Pinpoint the cell where the given text exists, returning its [X, Y] midpoint coordinate. 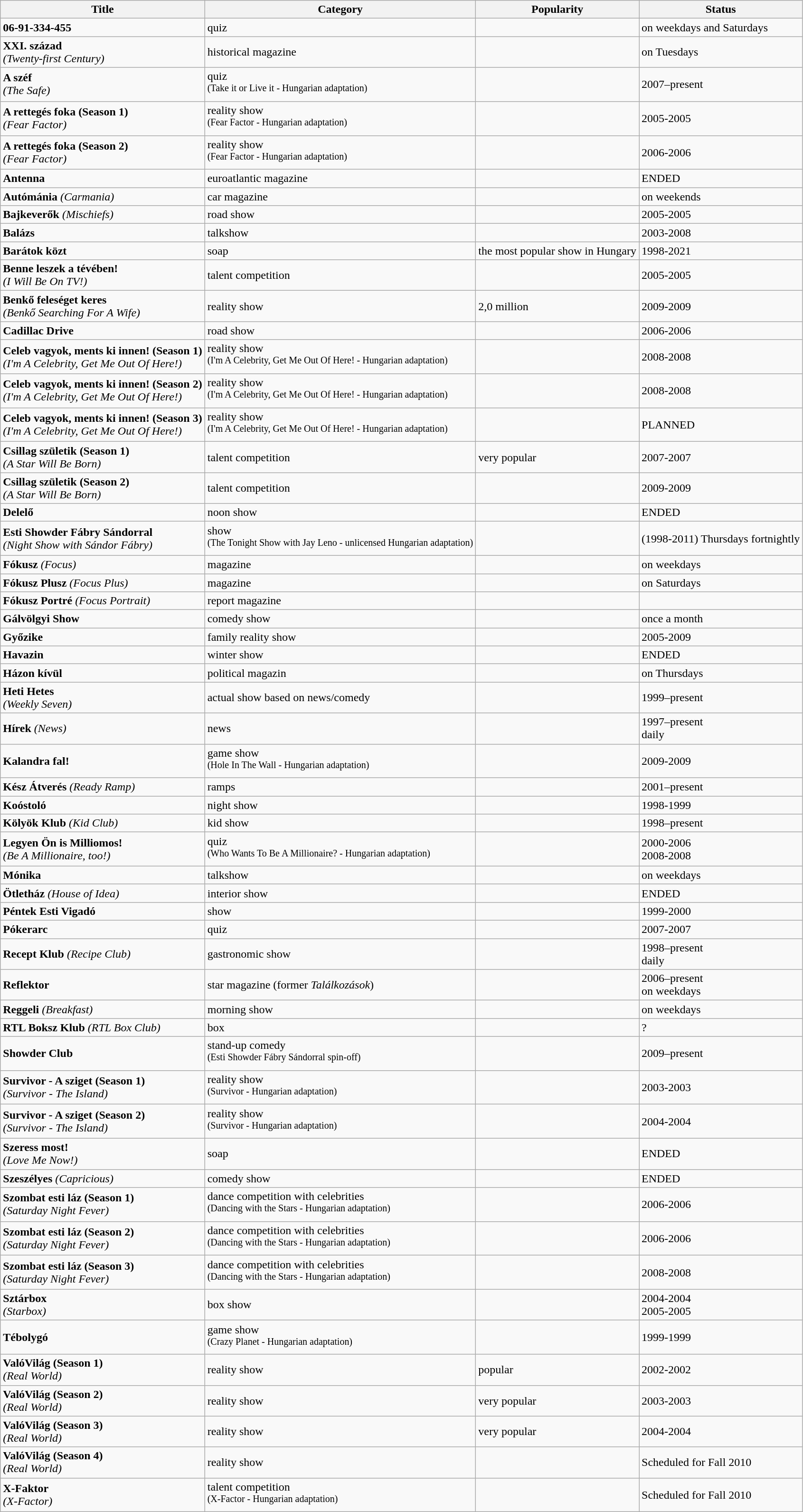
Szeress most!(Love Me Now!) [103, 1154]
RTL Boksz Klub (RTL Box Club) [103, 1027]
Csillag születik (Season 2)(A Star Will Be Born) [103, 488]
Házon kívül [103, 673]
Fókusz Portré (Focus Portrait) [103, 601]
? [721, 1027]
X-Faktor(X-Factor) [103, 1495]
2006–presenton weekdays [721, 985]
Balázs [103, 233]
1999–present [721, 697]
1999-1999 [721, 1337]
Koóstoló [103, 805]
Hírek (News) [103, 729]
quiz(Who Wants To Be A Millionaire? - Hungarian adaptation) [340, 849]
1998-2021 [721, 251]
Esti Showder Fábry Sándorral(Night Show with Sándor Fábry) [103, 539]
on Tuesdays [721, 52]
show [340, 911]
2002-2002 [721, 1370]
Reflektor [103, 985]
A rettegés foka (Season 2)(Fear Factor) [103, 152]
ValóVilág (Season 2)(Real World) [103, 1400]
Survivor - A sziget (Season 1)(Survivor - The Island) [103, 1087]
Delelő [103, 513]
family reality show [340, 637]
Autómánia (Carmania) [103, 197]
Bajkeverők (Mischiefs) [103, 215]
Celeb vagyok, ments ki innen! (Season 3)(I'm A Celebrity, Get Me Out Of Here!) [103, 425]
on weekends [721, 197]
Celeb vagyok, ments ki innen! (Season 2)(I'm A Celebrity, Get Me Out Of Here!) [103, 391]
on weekdays and Saturdays [721, 28]
on Thursdays [721, 673]
Sztárbox(Starbox) [103, 1304]
gastronomic show [340, 954]
Antenna [103, 179]
kid show [340, 823]
Szombat esti láz (Season 1)(Saturday Night Fever) [103, 1205]
euroatlantic magazine [340, 179]
2003-2008 [721, 233]
quiz(Take it or Live it - Hungarian adaptation) [340, 85]
show(The Tonight Show with Jay Leno - unlicensed Hungarian adaptation) [340, 539]
2005-2009 [721, 637]
stand-up comedy(Esti Showder Fábry Sándorral spin-off) [340, 1054]
Mónika [103, 875]
Szombat esti láz (Season 2)(Saturday Night Fever) [103, 1238]
A széf(The Safe) [103, 85]
Category [340, 10]
ValóVilág (Season 3)(Real World) [103, 1432]
1998-1999 [721, 805]
historical magazine [340, 52]
ValóVilág (Season 1)(Real World) [103, 1370]
Reggeli (Breakfast) [103, 1009]
Fókusz Plusz (Focus Plus) [103, 583]
car magazine [340, 197]
A rettegés foka (Season 1)(Fear Factor) [103, 118]
1998–present [721, 823]
ramps [340, 787]
interior show [340, 893]
Csillag születik (Season 1)(A Star Will Be Born) [103, 457]
Fókusz (Focus) [103, 565]
Kölyök Klub (Kid Club) [103, 823]
report magazine [340, 601]
Ötletház (House of Idea) [103, 893]
(1998-2011) Thursdays fortnightly [721, 539]
06-91-334-455 [103, 28]
Status [721, 10]
Kész Átverés (Ready Ramp) [103, 787]
box show [340, 1304]
1997–presentdaily [721, 729]
Gálvölgyi Show [103, 619]
2000-20062008-2008 [721, 849]
Cadillac Drive [103, 331]
Celeb vagyok, ments ki innen! (Season 1)(I'm A Celebrity, Get Me Out Of Here!) [103, 357]
2007–present [721, 85]
winter show [340, 655]
Benne leszek a tévében!(I Will Be On TV!) [103, 276]
Benkő feleséget keres(Benkő Searching For A Wife) [103, 306]
Kalandra fal! [103, 761]
Győzike [103, 637]
Szeszélyes (Capricious) [103, 1179]
popular [557, 1370]
Pókerarc [103, 930]
1998–presentdaily [721, 954]
2009–present [721, 1054]
game show(Crazy Planet - Hungarian adaptation) [340, 1337]
box [340, 1027]
on Saturdays [721, 583]
Popularity [557, 10]
Barátok közt [103, 251]
news [340, 729]
PLANNED [721, 425]
Showder Club [103, 1054]
night show [340, 805]
Péntek Esti Vigadó [103, 911]
XXI. század(Twenty-first Century) [103, 52]
ValóVilág (Season 4)(Real World) [103, 1462]
the most popular show in Hungary [557, 251]
2004-20042005-2005 [721, 1304]
1999-2000 [721, 911]
Szombat esti láz (Season 3)(Saturday Night Fever) [103, 1273]
morning show [340, 1009]
actual show based on news/comedy [340, 697]
once a month [721, 619]
political magazin [340, 673]
Title [103, 10]
Tébolygó [103, 1337]
2,0 million [557, 306]
Heti Hetes(Weekly Seven) [103, 697]
Survivor - A sziget (Season 2)(Survivor - The Island) [103, 1122]
2001–present [721, 787]
star magazine (former Találkozások) [340, 985]
Legyen Ön is Milliomos!(Be A Millionaire, too!) [103, 849]
game show(Hole In The Wall - Hungarian adaptation) [340, 761]
noon show [340, 513]
Havazin [103, 655]
Recept Klub (Recipe Club) [103, 954]
talent competition(X-Factor - Hungarian adaptation) [340, 1495]
